Detect which cell encompasses the target text, then output its (X, Y) center coordinate. 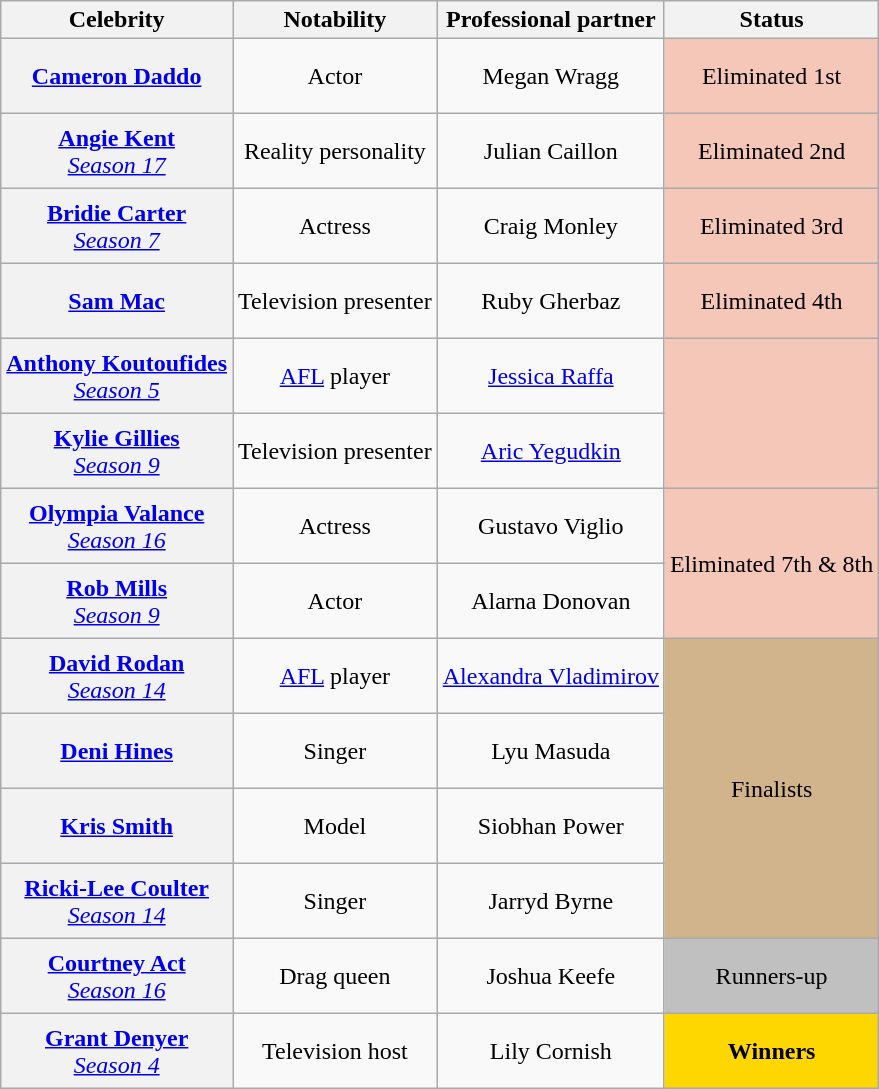
Finalists (771, 789)
Cameron Daddo (117, 76)
Ruby Gherbaz (550, 302)
Eliminated 7th & 8th (771, 564)
Courtney ActSeason 16 (117, 976)
Craig Monley (550, 226)
Alexandra Vladimirov (550, 676)
Lyu Masuda (550, 752)
Deni Hines (117, 752)
Joshua Keefe (550, 976)
Aric Yegudkin (550, 452)
Eliminated 1st (771, 76)
Runners-up (771, 976)
Jessica Raffa (550, 376)
Notability (336, 20)
Olympia ValanceSeason 16 (117, 526)
Gustavo Viglio (550, 526)
Drag queen (336, 976)
Reality personality (336, 152)
Eliminated 3rd (771, 226)
Ricki-Lee CoulterSeason 14 (117, 902)
Julian Caillon (550, 152)
Jarryd Byrne (550, 902)
Bridie CarterSeason 7 (117, 226)
Model (336, 826)
Lily Cornish (550, 1052)
Sam Mac (117, 302)
Eliminated 2nd (771, 152)
Television host (336, 1052)
Professional partner (550, 20)
Angie KentSeason 17 (117, 152)
Grant DenyerSeason 4 (117, 1052)
Anthony KoutoufidesSeason 5 (117, 376)
Megan Wragg (550, 76)
Rob MillsSeason 9 (117, 602)
Celebrity (117, 20)
Alarna Donovan (550, 602)
David RodanSeason 14 (117, 676)
Kylie GilliesSeason 9 (117, 452)
Status (771, 20)
Eliminated 4th (771, 302)
Winners (771, 1052)
Siobhan Power (550, 826)
Kris Smith (117, 826)
